Extract the [X, Y] coordinate from the center of the cell holding the provided text.  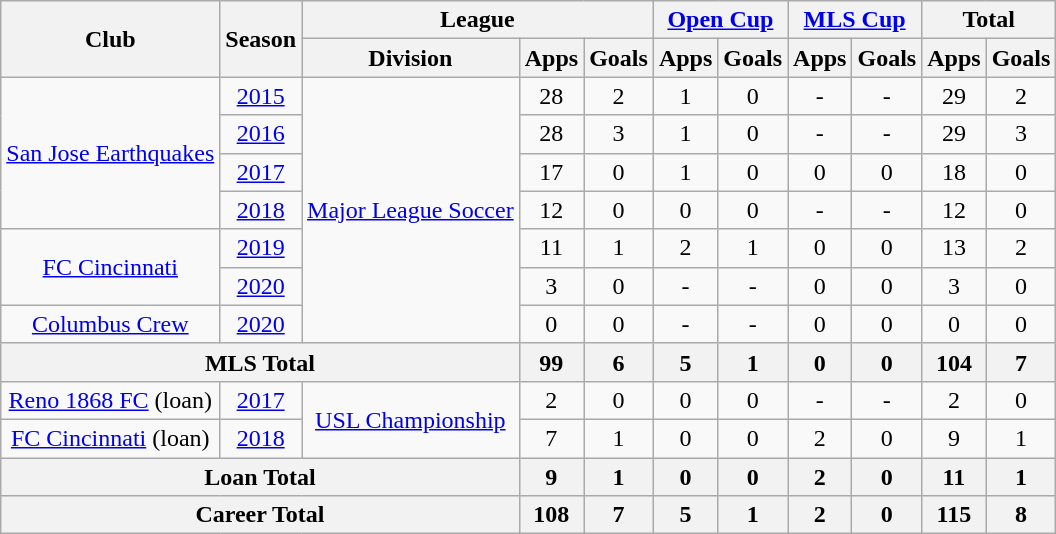
Club [110, 39]
MLS Cup [855, 20]
18 [954, 172]
USL Championship [411, 419]
115 [954, 515]
104 [954, 362]
MLS Total [260, 362]
Season [261, 39]
Loan Total [260, 477]
6 [619, 362]
108 [551, 515]
Columbus Crew [110, 324]
Total [989, 20]
8 [1021, 515]
13 [954, 248]
League [478, 20]
Career Total [260, 515]
Reno 1868 FC (loan) [110, 400]
17 [551, 172]
2019 [261, 248]
Open Cup [720, 20]
2015 [261, 96]
99 [551, 362]
2016 [261, 134]
FC Cincinnati (loan) [110, 438]
Division [411, 58]
San Jose Earthquakes [110, 153]
Major League Soccer [411, 210]
FC Cincinnati [110, 267]
